Search for the cell housing the specified text and yield its [X, Y] center coordinate. 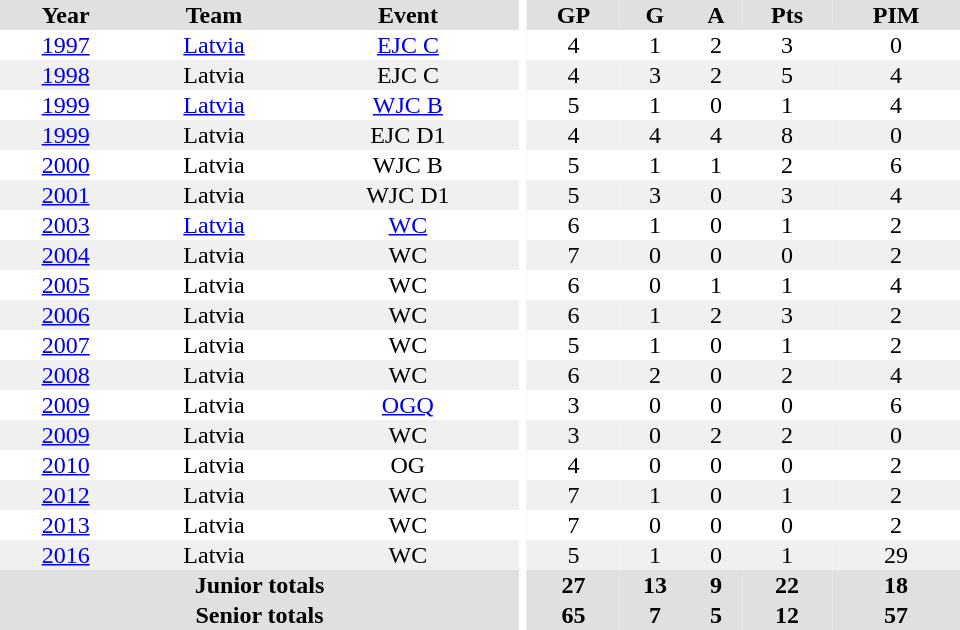
2001 [66, 195]
2004 [66, 255]
8 [787, 135]
2008 [66, 375]
2003 [66, 225]
G [654, 15]
A [716, 15]
9 [716, 585]
2010 [66, 465]
18 [896, 585]
EJC D1 [408, 135]
Team [214, 15]
OGQ [408, 405]
2016 [66, 555]
2005 [66, 285]
PIM [896, 15]
WJC D1 [408, 195]
2007 [66, 345]
1997 [66, 45]
12 [787, 615]
65 [574, 615]
Junior totals [260, 585]
1998 [66, 75]
2006 [66, 315]
2012 [66, 495]
Year [66, 15]
OG [408, 465]
Pts [787, 15]
GP [574, 15]
Senior totals [260, 615]
27 [574, 585]
22 [787, 585]
57 [896, 615]
2000 [66, 165]
29 [896, 555]
2013 [66, 525]
Event [408, 15]
13 [654, 585]
